Output the [X, Y] coordinate of the center of the cell containing the given text.  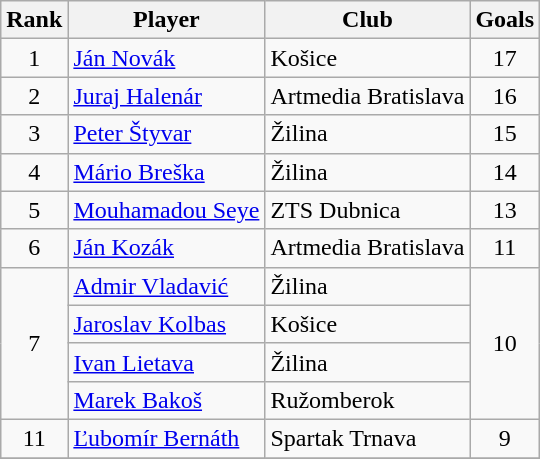
14 [505, 172]
Mário Breška [166, 172]
Marek Bakoš [166, 400]
9 [505, 438]
16 [505, 96]
13 [505, 210]
Admir Vladavić [166, 286]
Ivan Lietava [166, 362]
6 [34, 248]
7 [34, 343]
Jaroslav Kolbas [166, 324]
3 [34, 134]
Player [166, 20]
Mouhamadou Seye [166, 210]
4 [34, 172]
5 [34, 210]
1 [34, 58]
Peter Štyvar [166, 134]
ZTS Dubnica [368, 210]
2 [34, 96]
17 [505, 58]
Ružomberok [368, 400]
Ján Kozák [166, 248]
10 [505, 343]
Spartak Trnava [368, 438]
Ján Novák [166, 58]
Juraj Halenár [166, 96]
Club [368, 20]
Ľubomír Bernáth [166, 438]
15 [505, 134]
Rank [34, 20]
Goals [505, 20]
